From the cell containing the given text, extract its center point as [X, Y] coordinate. 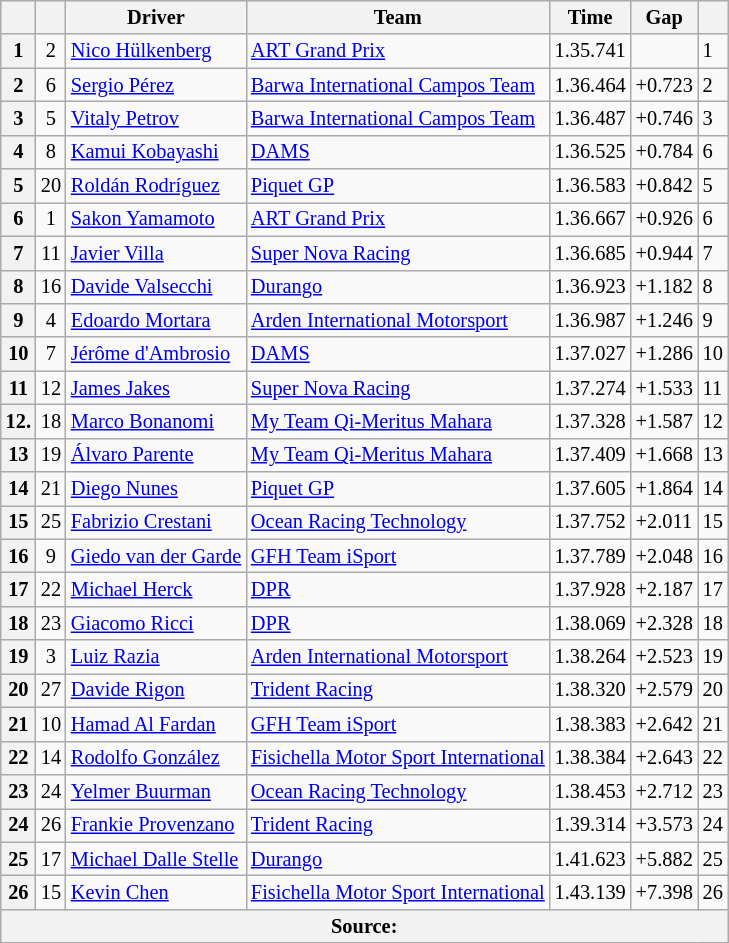
+2.011 [664, 522]
+1.587 [664, 421]
Time [590, 17]
Giedo van der Garde [156, 556]
1.37.752 [590, 522]
1.38.320 [590, 690]
1.37.789 [590, 556]
James Jakes [156, 388]
Driver [156, 17]
+0.944 [664, 253]
Michael Dalle Stelle [156, 859]
+2.579 [664, 690]
+1.864 [664, 489]
Rodolfo González [156, 758]
+2.328 [664, 623]
1.35.741 [590, 51]
1.38.384 [590, 758]
Giacomo Ricci [156, 623]
+2.643 [664, 758]
1.37.328 [590, 421]
+1.246 [664, 320]
Frankie Provenzano [156, 825]
1.38.069 [590, 623]
1.36.487 [590, 118]
1.38.453 [590, 791]
Kamui Kobayashi [156, 152]
1.37.409 [590, 455]
Kevin Chen [156, 892]
Jérôme d'Ambrosio [156, 354]
Edoardo Mortara [156, 320]
27 [51, 690]
Source: [364, 926]
+5.882 [664, 859]
+0.784 [664, 152]
+2.712 [664, 791]
Davide Valsecchi [156, 287]
Team [398, 17]
1.39.314 [590, 825]
Luiz Razia [156, 657]
Davide Rigon [156, 690]
12. [18, 421]
1.41.623 [590, 859]
+2.523 [664, 657]
1.36.525 [590, 152]
Sakon Yamamoto [156, 219]
+1.286 [664, 354]
+0.723 [664, 85]
1.36.583 [590, 186]
1.36.987 [590, 320]
1.36.464 [590, 85]
+0.926 [664, 219]
+2.048 [664, 556]
Sergio Pérez [156, 85]
+2.187 [664, 589]
Roldán Rodríguez [156, 186]
1.37.928 [590, 589]
1.43.139 [590, 892]
Hamad Al Fardan [156, 724]
1.37.605 [590, 489]
1.36.923 [590, 287]
Álvaro Parente [156, 455]
Nico Hülkenberg [156, 51]
1.38.383 [590, 724]
Michael Herck [156, 589]
+0.746 [664, 118]
+3.573 [664, 825]
+7.398 [664, 892]
Gap [664, 17]
1.37.027 [590, 354]
Javier Villa [156, 253]
1.37.274 [590, 388]
+1.533 [664, 388]
+2.642 [664, 724]
1.36.685 [590, 253]
Diego Nunes [156, 489]
Yelmer Buurman [156, 791]
Marco Bonanomi [156, 421]
1.36.667 [590, 219]
+1.182 [664, 287]
+1.668 [664, 455]
Fabrizio Crestani [156, 522]
1.38.264 [590, 657]
Vitaly Petrov [156, 118]
+0.842 [664, 186]
